Search for the cell housing the specified text and yield its [X, Y] center coordinate. 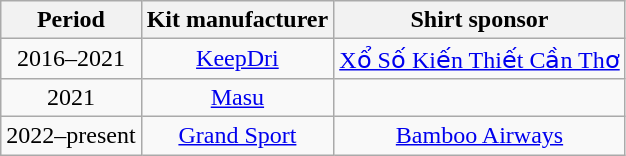
Masu [238, 97]
2021 [71, 97]
Xổ Số Kiến Thiết Cần Thơ [480, 59]
2022–present [71, 135]
Period [71, 20]
Kit manufacturer [238, 20]
KeepDri [238, 59]
2016–2021 [71, 59]
Shirt sponsor [480, 20]
Grand Sport [238, 135]
Bamboo Airways [480, 135]
